Pinpoint the cell where the given text exists, returning its (x, y) midpoint coordinate. 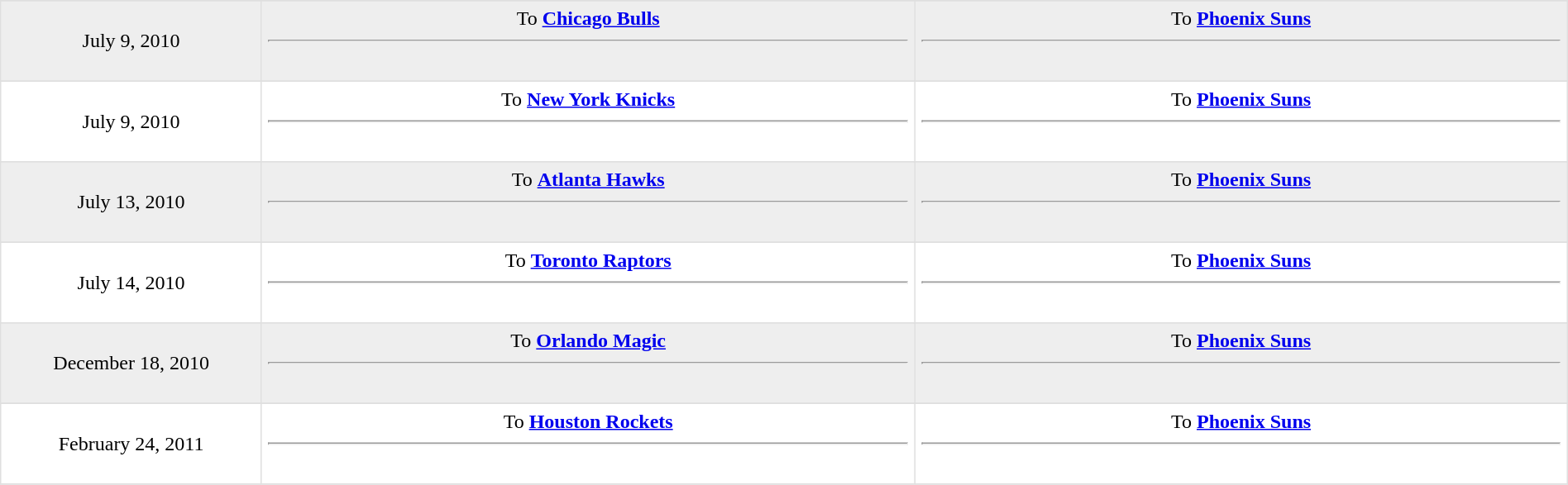
To New York Knicks (587, 121)
To Toronto Raptors (587, 283)
July 14, 2010 (131, 283)
To Chicago Bulls (587, 41)
To Orlando Magic (587, 364)
February 24, 2011 (131, 444)
December 18, 2010 (131, 364)
To Atlanta Hawks (587, 202)
To Houston Rockets (587, 444)
July 13, 2010 (131, 202)
